Identify which cell holds the provided text, then report its (x, y) central coordinate. 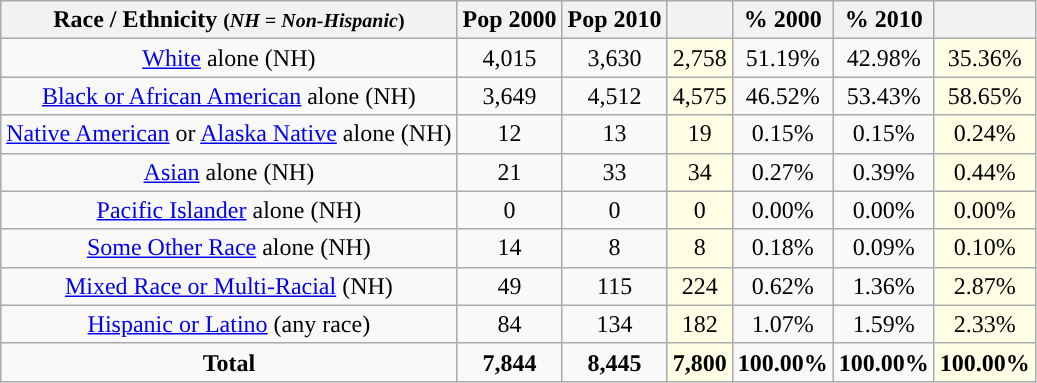
0.09% (884, 248)
134 (614, 324)
4,575 (700, 96)
49 (510, 286)
0.62% (782, 286)
Total (229, 362)
53.43% (884, 96)
35.36% (984, 58)
84 (510, 324)
0.18% (782, 248)
42.98% (884, 58)
% 2010 (884, 20)
13 (614, 134)
115 (614, 286)
7,844 (510, 362)
% 2000 (782, 20)
White alone (NH) (229, 58)
2.87% (984, 286)
19 (700, 134)
58.65% (984, 96)
1.59% (884, 324)
14 (510, 248)
Some Other Race alone (NH) (229, 248)
46.52% (782, 96)
8,445 (614, 362)
33 (614, 172)
224 (700, 286)
21 (510, 172)
Pop 2010 (614, 20)
Black or African American alone (NH) (229, 96)
7,800 (700, 362)
0.44% (984, 172)
Native American or Alaska Native alone (NH) (229, 134)
Pop 2000 (510, 20)
51.19% (782, 58)
0.10% (984, 248)
Pacific Islander alone (NH) (229, 210)
2,758 (700, 58)
1.07% (782, 324)
4,015 (510, 58)
Hispanic or Latino (any race) (229, 324)
4,512 (614, 96)
182 (700, 324)
3,649 (510, 96)
Asian alone (NH) (229, 172)
0.27% (782, 172)
0.24% (984, 134)
12 (510, 134)
34 (700, 172)
2.33% (984, 324)
3,630 (614, 58)
Race / Ethnicity (NH = Non-Hispanic) (229, 20)
0.39% (884, 172)
1.36% (884, 286)
Mixed Race or Multi-Racial (NH) (229, 286)
